Detect which cell encompasses the target text, then output its [X, Y] center coordinate. 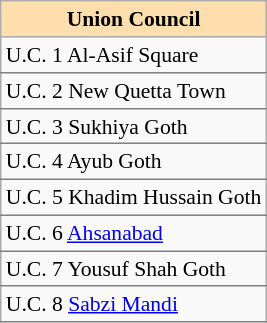
U.C. 8 Sabzi Mandi [134, 304]
Union Council [134, 19]
U.C. 6 Ahsanabad [134, 233]
U.C. 3 Sukhiya Goth [134, 126]
U.C. 7 Yousuf Shah Goth [134, 269]
U.C. 2 New Quetta Town [134, 91]
U.C. 1 Al-Asif Square [134, 55]
U.C. 4 Ayub Goth [134, 162]
U.C. 5 Khadim Hussain Goth [134, 197]
